Detect which cell encompasses the target text, then output its [x, y] center coordinate. 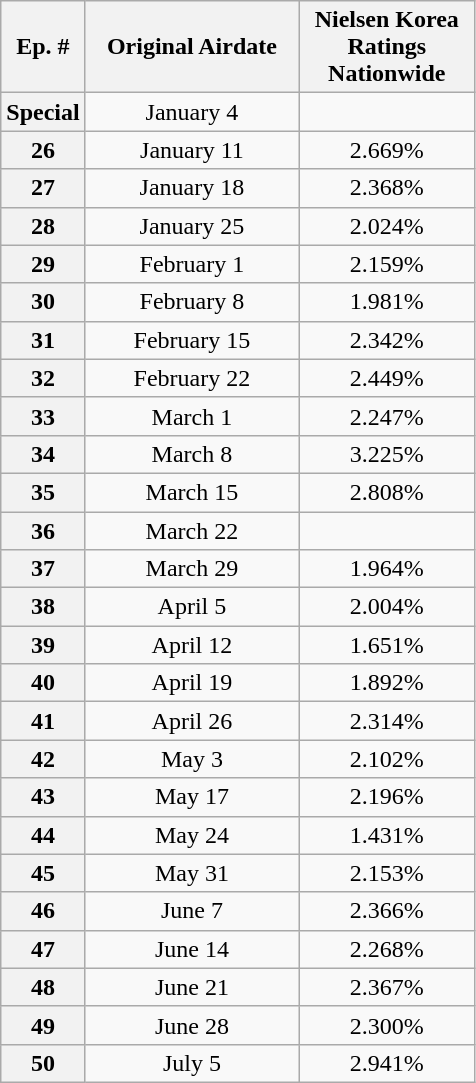
1.964% [387, 569]
3.225% [387, 454]
January 4 [192, 112]
April 12 [192, 645]
26 [43, 150]
February 15 [192, 340]
33 [43, 416]
May 3 [192, 759]
49 [43, 1025]
January 18 [192, 188]
March 8 [192, 454]
43 [43, 797]
28 [43, 226]
41 [43, 721]
April 26 [192, 721]
2.314% [387, 721]
2.196% [387, 797]
2.300% [387, 1025]
2.159% [387, 264]
2.342% [387, 340]
34 [43, 454]
50 [43, 1063]
Ep. # [43, 47]
June 28 [192, 1025]
May 24 [192, 835]
June 14 [192, 949]
2.366% [387, 911]
46 [43, 911]
31 [43, 340]
March 22 [192, 531]
2.367% [387, 987]
2.669% [387, 150]
Nielsen Korea Ratings Nationwide [387, 47]
35 [43, 492]
2.808% [387, 492]
April 5 [192, 607]
May 31 [192, 873]
March 29 [192, 569]
Original Airdate [192, 47]
January 11 [192, 150]
2.268% [387, 949]
1.981% [387, 302]
2.102% [387, 759]
February 22 [192, 378]
January 25 [192, 226]
36 [43, 531]
39 [43, 645]
32 [43, 378]
2.368% [387, 188]
44 [43, 835]
38 [43, 607]
30 [43, 302]
July 5 [192, 1063]
April 19 [192, 683]
Special [43, 112]
June 21 [192, 987]
29 [43, 264]
1.431% [387, 835]
48 [43, 987]
March 15 [192, 492]
45 [43, 873]
February 1 [192, 264]
40 [43, 683]
42 [43, 759]
1.892% [387, 683]
2.941% [387, 1063]
May 17 [192, 797]
2.247% [387, 416]
1.651% [387, 645]
March 1 [192, 416]
2.024% [387, 226]
June 7 [192, 911]
47 [43, 949]
February 8 [192, 302]
2.004% [387, 607]
37 [43, 569]
2.153% [387, 873]
2.449% [387, 378]
27 [43, 188]
